Output the (X, Y) coordinate of the center of the cell containing the given text.  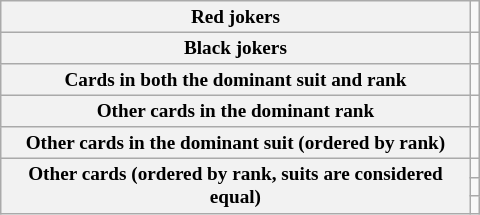
Cards in both the dominant suit and rank (236, 80)
Black jokers (236, 48)
Other cards (ordered by rank, suits are considered equal) (236, 186)
Red jokers (236, 17)
Other cards in the dominant rank (236, 111)
Other cards in the dominant suit (ordered by rank) (236, 143)
